Locate the cell with the specified text and output its [X, Y] center coordinate. 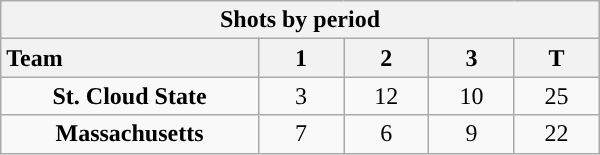
10 [472, 96]
12 [386, 96]
2 [386, 58]
1 [300, 58]
Massachusetts [130, 134]
9 [472, 134]
T [556, 58]
Shots by period [300, 20]
25 [556, 96]
St. Cloud State [130, 96]
6 [386, 134]
22 [556, 134]
7 [300, 134]
Team [130, 58]
